Pinpoint the cell where the given text exists, returning its (x, y) midpoint coordinate. 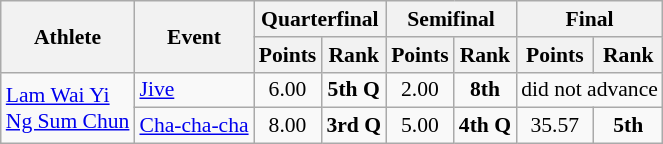
Quarterfinal (320, 19)
5.00 (420, 126)
8th (485, 90)
Cha-cha-cha (194, 126)
5th (628, 126)
Jive (194, 90)
Athlete (68, 36)
did not advance (590, 90)
Lam Wai YiNg Sum Chun (68, 108)
4th Q (485, 126)
2.00 (420, 90)
35.57 (554, 126)
Semifinal (451, 19)
3rd Q (354, 126)
6.00 (288, 90)
Final (590, 19)
8.00 (288, 126)
5th Q (354, 90)
Event (194, 36)
